From the cell containing the given text, extract its center point as [X, Y] coordinate. 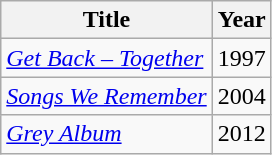
2012 [242, 134]
Grey Album [106, 134]
Get Back – Together [106, 58]
Songs We Remember [106, 96]
1997 [242, 58]
Title [106, 20]
Year [242, 20]
2004 [242, 96]
